Search for the cell housing the specified text and yield its [x, y] center coordinate. 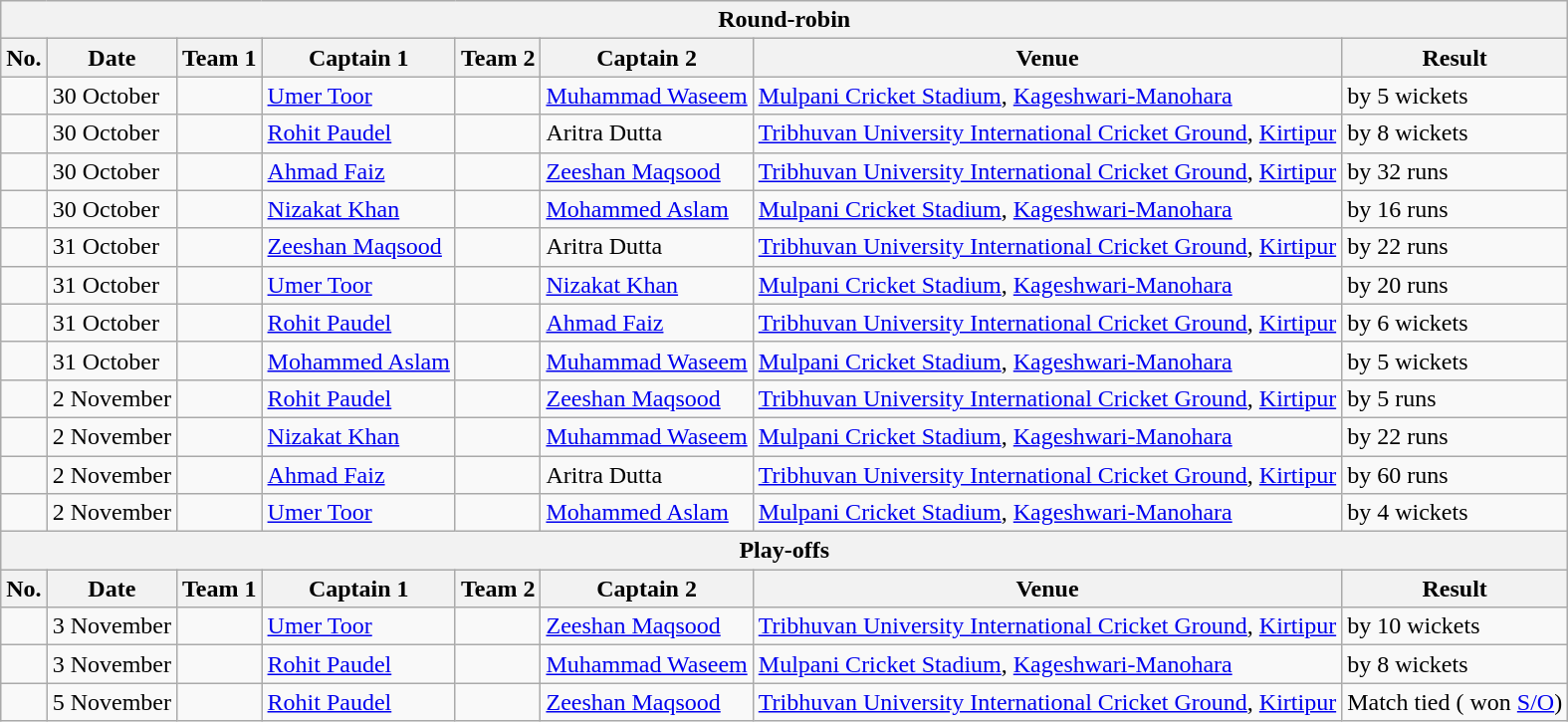
by 60 runs [1456, 475]
by 4 wickets [1456, 513]
by 10 wickets [1456, 626]
by 16 runs [1456, 209]
Play-offs [784, 551]
by 32 runs [1456, 171]
by 20 runs [1456, 285]
by 6 wickets [1456, 323]
5 November [112, 702]
Match tied ( won S/O) [1456, 702]
Round-robin [784, 20]
by 5 runs [1456, 398]
